Detect which cell encompasses the target text, then output its [x, y] center coordinate. 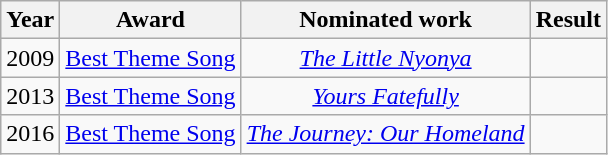
Result [568, 20]
2016 [30, 134]
The Little Nyonya [386, 58]
2013 [30, 96]
Award [150, 20]
The Journey: Our Homeland [386, 134]
Year [30, 20]
Nominated work [386, 20]
Yours Fatefully [386, 96]
2009 [30, 58]
